Output the [x, y] coordinate of the center of the cell containing the given text.  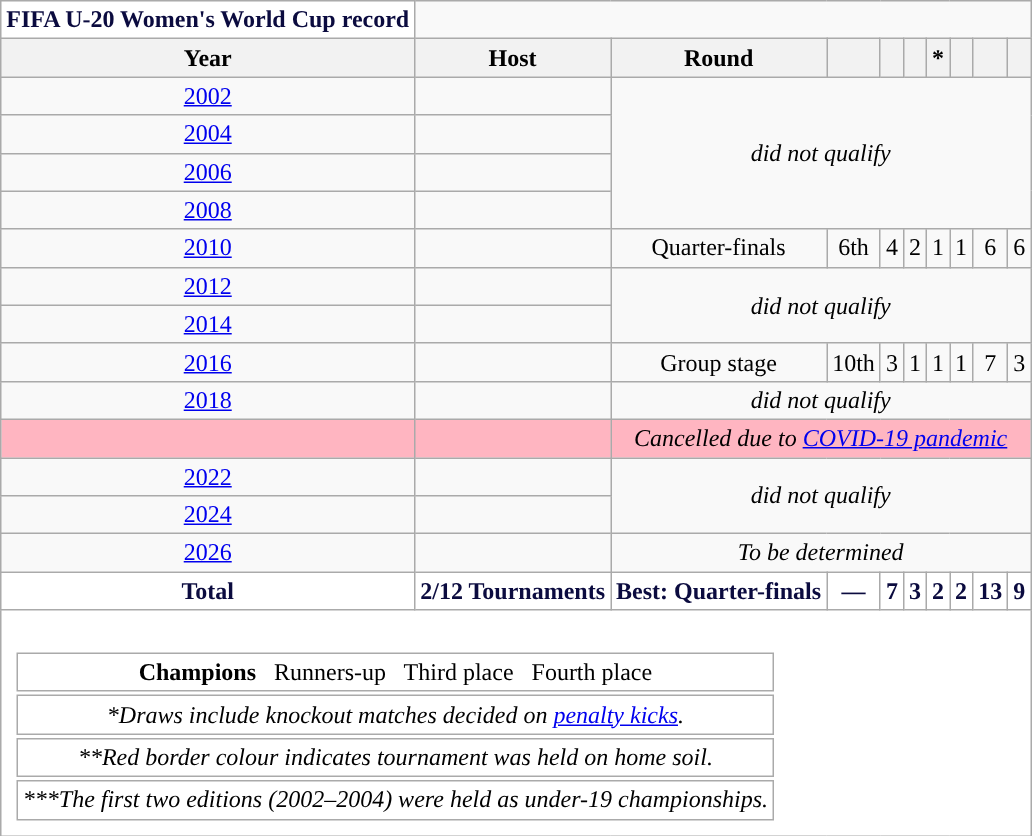
Champions Runners-up Third place Fourth place [395, 672]
To be determined [820, 553]
Total [208, 591]
2018 [208, 400]
Quarter-finals [718, 248]
2026 [208, 553]
Cancelled due to COVID-19 pandemic [820, 438]
2004 [208, 134]
2006 [208, 172]
13 [990, 591]
9 [1020, 591]
Year [208, 58]
* [938, 58]
2024 [208, 515]
**Red border colour indicates tournament was held on home soil. [395, 758]
FIFA U-20 Women's World Cup record [208, 20]
2012 [208, 286]
2008 [208, 210]
Host [513, 58]
Round [718, 58]
2002 [208, 96]
2010 [208, 248]
2016 [208, 362]
2014 [208, 324]
10th [854, 362]
2/12 Tournaments [513, 591]
Best: Quarter-finals [718, 591]
***The first two editions (2002–2004) were held as under-19 championships. [395, 800]
— [854, 591]
6th [854, 248]
*Draws include knockout matches decided on penalty kicks. [395, 715]
2022 [208, 477]
4 [892, 248]
Group stage [718, 362]
